Output the [X, Y] coordinate of the center of the cell containing the given text.  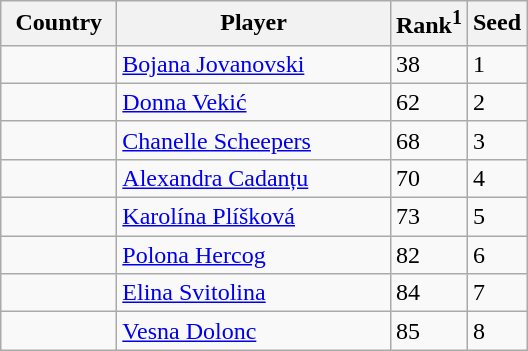
Seed [496, 24]
70 [428, 178]
1 [496, 64]
Vesna Dolonc [254, 331]
3 [496, 140]
2 [496, 102]
6 [496, 255]
62 [428, 102]
85 [428, 331]
7 [496, 293]
4 [496, 178]
Alexandra Cadanțu [254, 178]
Player [254, 24]
Karolína Plíšková [254, 217]
82 [428, 255]
8 [496, 331]
73 [428, 217]
84 [428, 293]
Elina Svitolina [254, 293]
5 [496, 217]
Donna Vekić [254, 102]
68 [428, 140]
Chanelle Scheepers [254, 140]
Country [59, 24]
38 [428, 64]
Polona Hercog [254, 255]
Bojana Jovanovski [254, 64]
Rank1 [428, 24]
